From the cell containing the given text, extract its center point as (X, Y) coordinate. 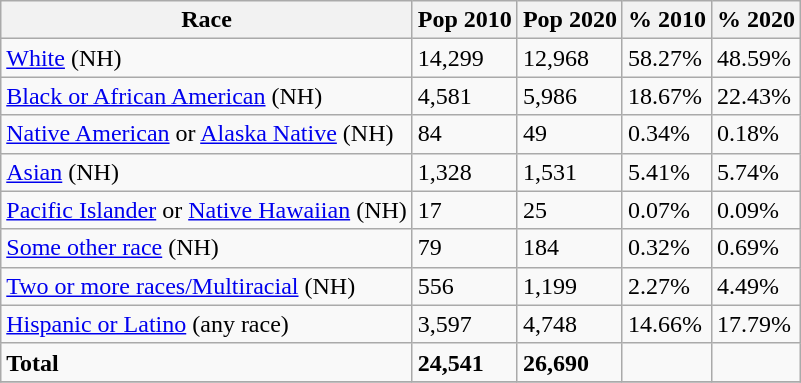
14,299 (464, 58)
1,199 (570, 286)
2.27% (666, 286)
18.67% (666, 96)
Some other race (NH) (207, 248)
14.66% (666, 324)
4,748 (570, 324)
1,328 (464, 172)
48.59% (756, 58)
Asian (NH) (207, 172)
5.74% (756, 172)
Race (207, 20)
% 2010 (666, 20)
Pop 2020 (570, 20)
White (NH) (207, 58)
Hispanic or Latino (any race) (207, 324)
79 (464, 248)
Total (207, 362)
5.41% (666, 172)
0.34% (666, 134)
1,531 (570, 172)
184 (570, 248)
0.07% (666, 210)
4,581 (464, 96)
25 (570, 210)
% 2020 (756, 20)
22.43% (756, 96)
26,690 (570, 362)
0.69% (756, 248)
49 (570, 134)
0.09% (756, 210)
4.49% (756, 286)
Two or more races/Multiracial (NH) (207, 286)
17.79% (756, 324)
556 (464, 286)
Black or African American (NH) (207, 96)
3,597 (464, 324)
Native American or Alaska Native (NH) (207, 134)
Pacific Islander or Native Hawaiian (NH) (207, 210)
0.32% (666, 248)
84 (464, 134)
12,968 (570, 58)
17 (464, 210)
0.18% (756, 134)
24,541 (464, 362)
58.27% (666, 58)
Pop 2010 (464, 20)
5,986 (570, 96)
